Locate the cell with the specified text and output its (x, y) center coordinate. 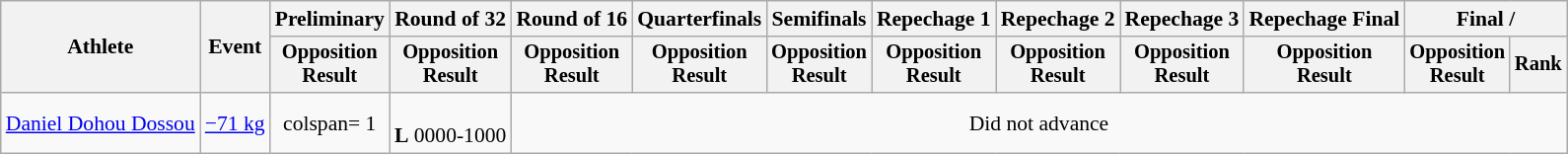
Repechage 2 (1058, 19)
Daniel Dohou Dossou (101, 122)
−71 kg (235, 122)
Quarterfinals (699, 19)
Did not advance (1038, 122)
Semifinals (819, 19)
L 0000-1000 (450, 122)
Final / (1485, 19)
Repechage Final (1323, 19)
Event (235, 47)
Preliminary (329, 19)
colspan= 1 (329, 122)
Repechage 1 (934, 19)
Round of 32 (450, 19)
Rank (1538, 65)
Round of 16 (572, 19)
Repechage 3 (1182, 19)
Athlete (101, 47)
